Identify which cell holds the provided text, then report its [X, Y] central coordinate. 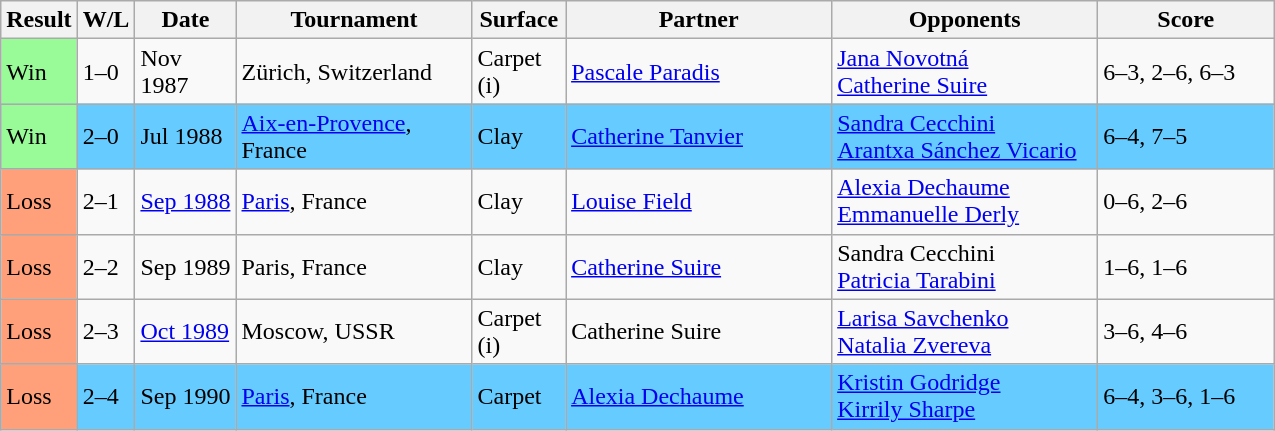
Surface [519, 20]
Zürich, Switzerland [354, 72]
Catherine Tanvier [699, 136]
Jana Novotná Catherine Suire [965, 72]
Louise Field [699, 202]
2–2 [106, 266]
Sandra Cecchini Arantxa Sánchez Vicario [965, 136]
Nov 1987 [186, 72]
W/L [106, 20]
6–4, 3–6, 1–6 [1186, 396]
2–0 [106, 136]
Larisa Savchenko Natalia Zvereva [965, 332]
Sep 1988 [186, 202]
1–6, 1–6 [1186, 266]
Kristin Godridge Kirrily Sharpe [965, 396]
Carpet [519, 396]
Tournament [354, 20]
Score [1186, 20]
Partner [699, 20]
Sandra Cecchini Patricia Tarabini [965, 266]
2–1 [106, 202]
Moscow, USSR [354, 332]
6–3, 2–6, 6–3 [1186, 72]
2–3 [106, 332]
3–6, 4–6 [1186, 332]
Aix-en-Provence, France [354, 136]
Alexia Dechaume Emmanuelle Derly [965, 202]
1–0 [106, 72]
Pascale Paradis [699, 72]
2–4 [106, 396]
Opponents [965, 20]
Date [186, 20]
Result [39, 20]
6–4, 7–5 [1186, 136]
Sep 1990 [186, 396]
Jul 1988 [186, 136]
0–6, 2–6 [1186, 202]
Oct 1989 [186, 332]
Sep 1989 [186, 266]
Alexia Dechaume [699, 396]
